Scan for the cell matching the given text and deliver its [x, y] coordinate at center. 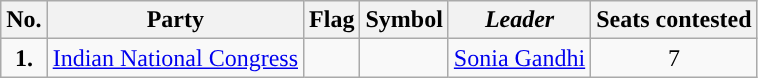
Symbol [404, 20]
Party [175, 20]
Sonia Gandhi [519, 58]
Indian National Congress [175, 58]
Seats contested [674, 20]
1. [24, 58]
Leader [519, 20]
7 [674, 58]
Flag [332, 20]
No. [24, 20]
